Search for the cell housing the specified text and yield its [x, y] center coordinate. 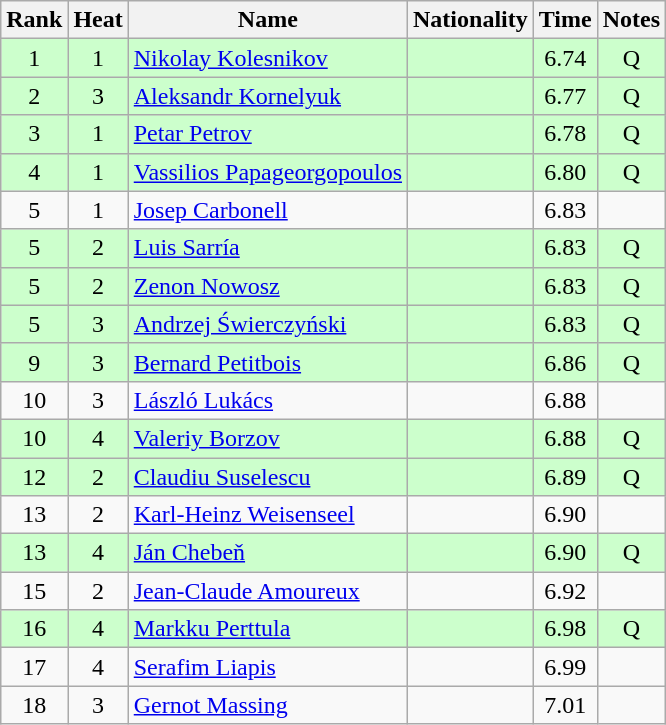
Zenon Nowosz [268, 286]
Bernard Petitbois [268, 362]
Notes [631, 20]
Heat [98, 20]
Serafim Liapis [268, 667]
15 [34, 591]
Jean-Claude Amoureux [268, 591]
Gernot Massing [268, 705]
Nationality [471, 20]
Petar Petrov [268, 134]
6.99 [565, 667]
12 [34, 477]
9 [34, 362]
Josep Carbonell [268, 210]
6.98 [565, 629]
Markku Perttula [268, 629]
6.77 [565, 96]
Karl-Heinz Weisenseel [268, 515]
László Lukács [268, 400]
7.01 [565, 705]
Vassilios Papageorgopoulos [268, 172]
Nikolay Kolesnikov [268, 58]
Ján Chebeň [268, 553]
16 [34, 629]
Valeriy Borzov [268, 438]
Time [565, 20]
Aleksandr Kornelyuk [268, 96]
Andrzej Świerczyński [268, 324]
18 [34, 705]
6.89 [565, 477]
6.80 [565, 172]
Luis Sarría [268, 248]
Claudiu Suselescu [268, 477]
6.74 [565, 58]
6.78 [565, 134]
17 [34, 667]
6.92 [565, 591]
Rank [34, 20]
6.86 [565, 362]
Name [268, 20]
